For the text-containing cell, return its midpoint in [x, y] coordinate format. 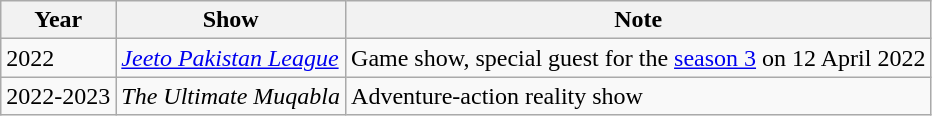
2022-2023 [58, 96]
Jeeto Pakistan League [231, 58]
Note [638, 20]
Show [231, 20]
Adventure-action reality show [638, 96]
2022 [58, 58]
Year [58, 20]
The Ultimate Muqabla [231, 96]
Game show, special guest for the season 3 on 12 April 2022 [638, 58]
